Scan for the cell matching the given text and deliver its (X, Y) coordinate at center. 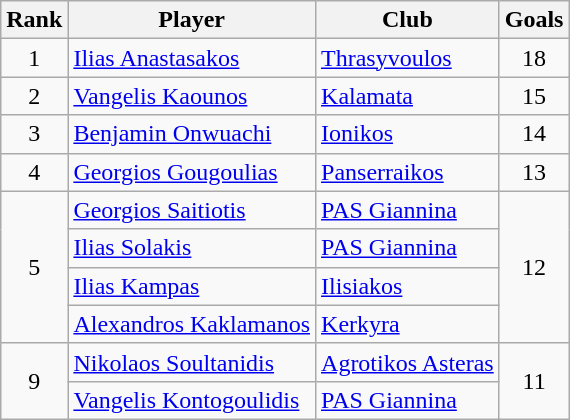
Kerkyra (408, 324)
3 (34, 134)
Ilias Solakis (192, 248)
Kalamata (408, 96)
Ilias Kampas (192, 286)
Panserraikos (408, 172)
Georgios Gougoulias (192, 172)
Thrasyvoulos (408, 58)
Player (192, 20)
Rank (34, 20)
Club (408, 20)
Ilisiakos (408, 286)
4 (34, 172)
Georgios Saitiotis (192, 210)
Ilias Anastasakos (192, 58)
11 (534, 381)
Goals (534, 20)
9 (34, 381)
Nikolaos Soultanidis (192, 362)
Vangelis Kaounos (192, 96)
13 (534, 172)
18 (534, 58)
Alexandros Kaklamanos (192, 324)
1 (34, 58)
Benjamin Onwuachi (192, 134)
Agrotikos Asteras (408, 362)
14 (534, 134)
5 (34, 267)
Ionikos (408, 134)
12 (534, 267)
15 (534, 96)
2 (34, 96)
Vangelis Kontogoulidis (192, 400)
